For the text-containing cell, return its midpoint in (x, y) coordinate format. 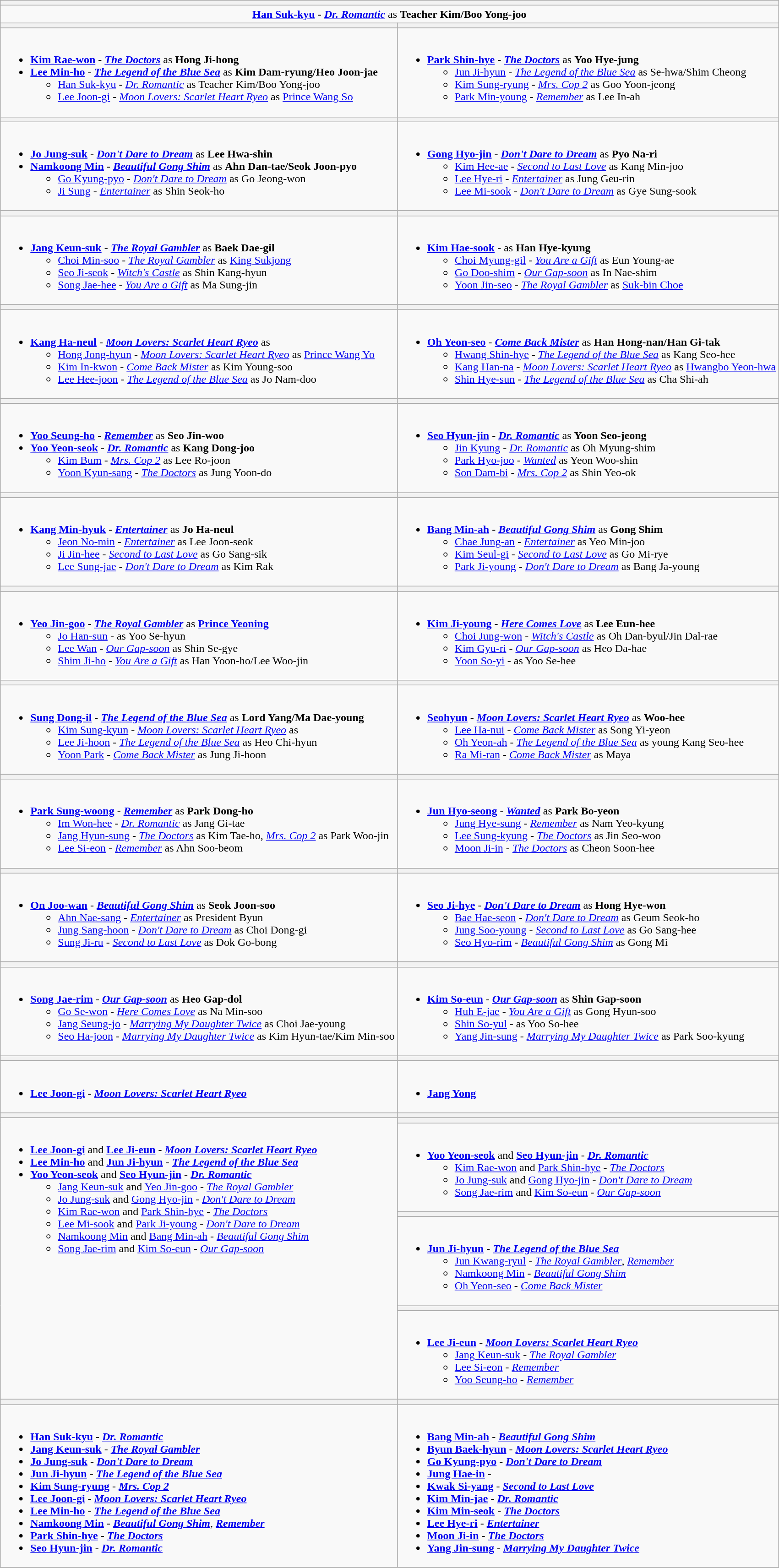
Lee Ji-eun - Moon Lovers: Scarlet Heart RyeoJang Keun-suk - The Royal GamblerLee Si-eon - RememberYoo Seung-ho - Remember (588, 1355)
Jang Yong (588, 1087)
Han Suk-kyu - Dr. Romantic as Teacher Kim/Boo Yong-joo (389, 14)
Lee Joon-gi - Moon Lovers: Scarlet Heart Ryeo (199, 1087)
Jun Ji-hyun - The Legend of the Blue SeaJun Kwang-ryul - The Royal Gambler, RememberNamkoong Min - Beautiful Gong ShimOh Yeon-seo - Come Back Mister (588, 1261)
